Search for the cell housing the specified text and yield its [x, y] center coordinate. 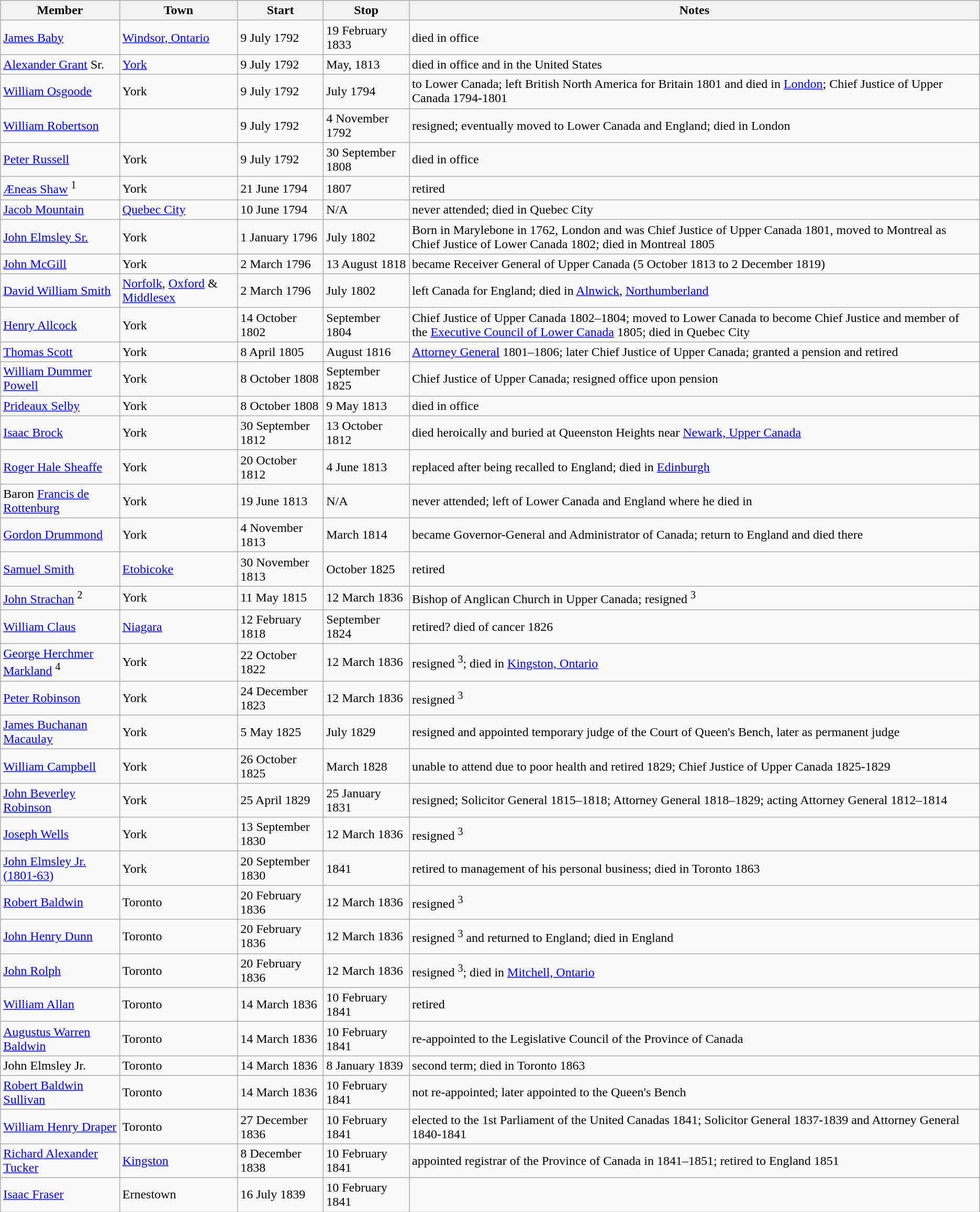
30 November 1813 [281, 569]
5 May 1825 [281, 732]
1807 [366, 188]
Etobicoke [178, 569]
March 1814 [366, 535]
William Henry Draper [60, 1127]
John Elmsley Sr. [60, 237]
Member [60, 10]
30 September 1808 [366, 159]
resigned; Solicitor General 1815–1818; Attorney General 1818–1829; acting Attorney General 1812–1814 [695, 800]
4 June 1813 [366, 467]
19 February 1833 [366, 38]
21 June 1794 [281, 188]
1 January 1796 [281, 237]
Stop [366, 10]
William Dummer Powell [60, 379]
William Claus [60, 626]
William Osgoode [60, 91]
27 December 1836 [281, 1127]
Isaac Brock [60, 432]
30 September 1812 [281, 432]
John Henry Dunn [60, 936]
Robert Baldwin Sullivan [60, 1092]
Town [178, 10]
never attended; left of Lower Canada and England where he died in [695, 501]
September 1804 [366, 325]
16 July 1839 [281, 1195]
Richard Alexander Tucker [60, 1161]
replaced after being recalled to England; died in Edinburgh [695, 467]
Gordon Drummond [60, 535]
became Receiver General of Upper Canada (5 October 1813 to 2 December 1819) [695, 264]
Baron Francis de Rottenburg [60, 501]
resigned; eventually moved to Lower Canada and England; died in London [695, 126]
March 1828 [366, 766]
1841 [366, 868]
July 1794 [366, 91]
4 November 1792 [366, 126]
unable to attend due to poor health and retired 1829; Chief Justice of Upper Canada 1825-1829 [695, 766]
4 November 1813 [281, 535]
John Elmsley Jr. (1801-63) [60, 868]
re-appointed to the Legislative Council of the Province of Canada [695, 1039]
John McGill [60, 264]
became Governor-General and Administrator of Canada; return to England and died there [695, 535]
Jacob Mountain [60, 210]
never attended; died in Quebec City [695, 210]
Niagara [178, 626]
James Buchanan Macaulay [60, 732]
22 October 1822 [281, 662]
Norfolk, Oxford & Middlesex [178, 291]
second term; died in Toronto 1863 [695, 1065]
appointed registrar of the Province of Canada in 1841–1851; retired to England 1851 [695, 1161]
25 January 1831 [366, 800]
Peter Robinson [60, 698]
Thomas Scott [60, 352]
died in office and in the United States [695, 64]
Roger Hale Sheaffe [60, 467]
John Beverley Robinson [60, 800]
Windsor, Ontario [178, 38]
Augustus Warren Baldwin [60, 1039]
Kingston [178, 1161]
retired? died of cancer 1826 [695, 626]
26 October 1825 [281, 766]
resigned 3; died in Mitchell, Ontario [695, 971]
13 September 1830 [281, 835]
William Robertson [60, 126]
elected to the 1st Parliament of the United Canadas 1841; Solicitor General 1837-1839 and Attorney General 1840-1841 [695, 1127]
20 September 1830 [281, 868]
Æneas Shaw 1 [60, 188]
14 October 1802 [281, 325]
William Campbell [60, 766]
September 1825 [366, 379]
Chief Justice of Upper Canada; resigned office upon pension [695, 379]
John Elmsley Jr. [60, 1065]
not re-appointed; later appointed to the Queen's Bench [695, 1092]
Prideaux Selby [60, 406]
George Herchmer Markland 4 [60, 662]
Robert Baldwin [60, 903]
10 June 1794 [281, 210]
Start [281, 10]
8 January 1839 [366, 1065]
John Rolph [60, 971]
Bishop of Anglican Church in Upper Canada; resigned 3 [695, 598]
Quebec City [178, 210]
John Strachan 2 [60, 598]
24 December 1823 [281, 698]
to Lower Canada; left British North America for Britain 1801 and died in London; Chief Justice of Upper Canada 1794-1801 [695, 91]
died heroically and buried at Queenston Heights near Newark, Upper Canada [695, 432]
25 April 1829 [281, 800]
13 October 1812 [366, 432]
Attorney General 1801–1806; later Chief Justice of Upper Canada; granted a pension and retired [695, 352]
12 February 1818 [281, 626]
James Baby [60, 38]
David William Smith [60, 291]
William Allan [60, 1004]
August 1816 [366, 352]
8 December 1838 [281, 1161]
July 1829 [366, 732]
Ernestown [178, 1195]
Isaac Fraser [60, 1195]
Joseph Wells [60, 835]
Alexander Grant Sr. [60, 64]
resigned and appointed temporary judge of the Court of Queen's Bench, later as permanent judge [695, 732]
Samuel Smith [60, 569]
May, 1813 [366, 64]
Notes [695, 10]
Peter Russell [60, 159]
20 October 1812 [281, 467]
13 August 1818 [366, 264]
8 April 1805 [281, 352]
September 1824 [366, 626]
retired to management of his personal business; died in Toronto 1863 [695, 868]
resigned 3 and returned to England; died in England [695, 936]
11 May 1815 [281, 598]
left Canada for England; died in Alnwick, Northumberland [695, 291]
9 May 1813 [366, 406]
resigned 3; died in Kingston, Ontario [695, 662]
October 1825 [366, 569]
Henry Allcock [60, 325]
19 June 1813 [281, 501]
